From the cell containing the given text, extract its center point as [X, Y] coordinate. 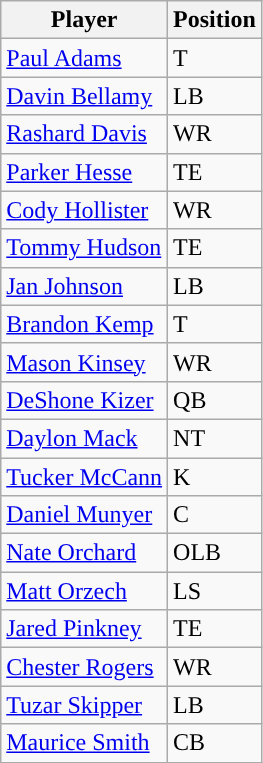
Tucker McCann [84, 477]
NT [215, 438]
QB [215, 400]
DeShone Kizer [84, 400]
Tommy Hudson [84, 248]
Nate Orchard [84, 553]
Cody Hollister [84, 210]
Davin Bellamy [84, 96]
Jan Johnson [84, 286]
K [215, 477]
Player [84, 20]
Jared Pinkney [84, 629]
Parker Hesse [84, 172]
LS [215, 591]
Paul Adams [84, 58]
Maurice Smith [84, 743]
C [215, 515]
Rashard Davis [84, 134]
Daylon Mack [84, 438]
Tuzar Skipper [84, 705]
OLB [215, 553]
CB [215, 743]
Brandon Kemp [84, 324]
Chester Rogers [84, 667]
Position [215, 20]
Mason Kinsey [84, 362]
Matt Orzech [84, 591]
Daniel Munyer [84, 515]
